Output the [x, y] coordinate of the center of the cell containing the given text.  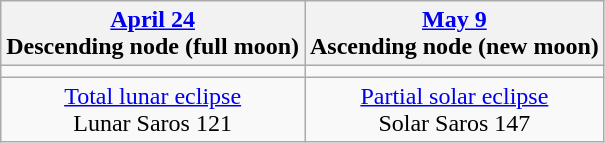
Total lunar eclipseLunar Saros 121 [153, 110]
April 24Descending node (full moon) [153, 34]
Partial solar eclipseSolar Saros 147 [454, 110]
May 9Ascending node (new moon) [454, 34]
